Return the [x, y] coordinate for the center point of the cell that contains the specified text.  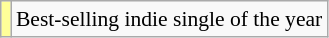
Best-selling indie single of the year [169, 19]
